Detect which cell encompasses the target text, then output its (x, y) center coordinate. 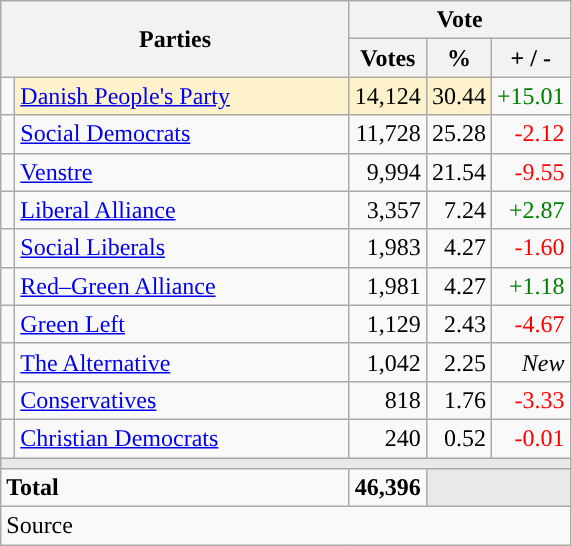
240 (388, 438)
1,129 (388, 324)
46,396 (388, 488)
2.25 (458, 362)
818 (388, 400)
Total (176, 488)
Social Democrats (182, 134)
-0.01 (530, 438)
3,357 (388, 210)
1.76 (458, 400)
Conservatives (182, 400)
Parties (176, 39)
+2.87 (530, 210)
Red–Green Alliance (182, 286)
-1.60 (530, 248)
Danish People's Party (182, 96)
1,983 (388, 248)
The Alternative (182, 362)
0.52 (458, 438)
14,124 (388, 96)
2.43 (458, 324)
Green Left (182, 324)
-3.33 (530, 400)
Source (286, 526)
+1.18 (530, 286)
30.44 (458, 96)
9,994 (388, 172)
% (458, 58)
+15.01 (530, 96)
1,981 (388, 286)
+ / - (530, 58)
Votes (388, 58)
Vote (460, 20)
25.28 (458, 134)
11,728 (388, 134)
7.24 (458, 210)
Venstre (182, 172)
21.54 (458, 172)
New (530, 362)
-9.55 (530, 172)
Social Liberals (182, 248)
Liberal Alliance (182, 210)
Christian Democrats (182, 438)
-2.12 (530, 134)
1,042 (388, 362)
-4.67 (530, 324)
